Search for the cell housing the specified text and yield its [x, y] center coordinate. 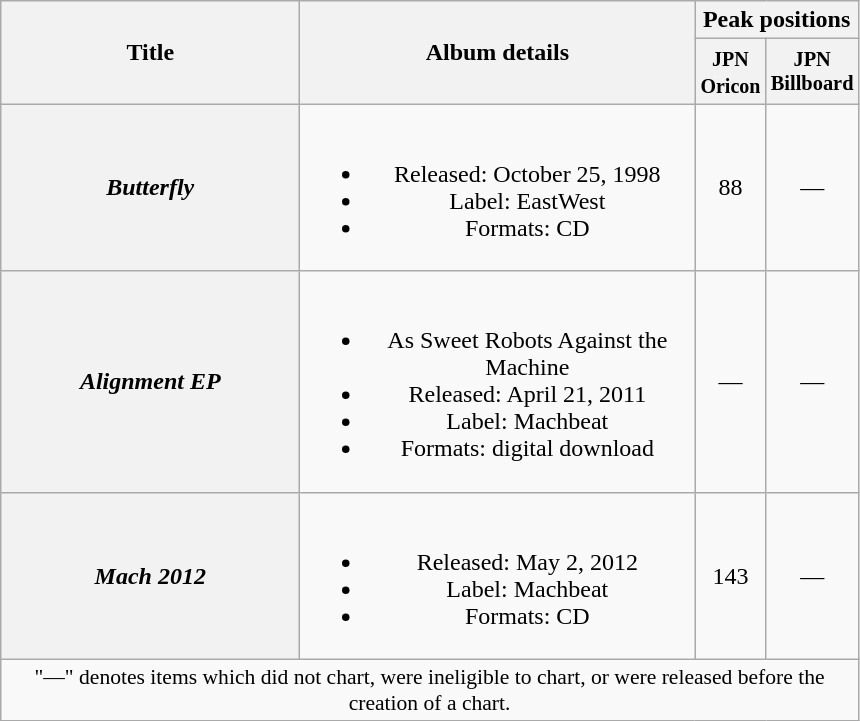
143 [730, 576]
88 [730, 188]
Mach 2012 [150, 576]
Alignment EP [150, 382]
Butterfly [150, 188]
Album details [498, 52]
Peak positions [776, 20]
JPNBillboard [812, 72]
Released: October 25, 1998Label: EastWestFormats: CD [498, 188]
JPNOricon [730, 72]
Released: May 2, 2012Label: MachbeatFormats: CD [498, 576]
As Sweet Robots Against the MachineReleased: April 21, 2011Label: MachbeatFormats: digital download [498, 382]
"—" denotes items which did not chart, were ineligible to chart, or were released before the creation of a chart. [430, 690]
Title [150, 52]
